Locate the cell with the specified text and output its (X, Y) center coordinate. 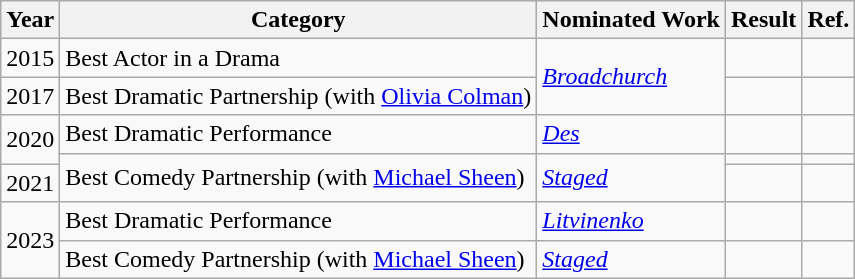
Category (298, 20)
Result (763, 20)
2015 (30, 58)
Des (632, 134)
Best Dramatic Partnership (with Olivia Colman) (298, 96)
Broadchurch (632, 77)
Litvinenko (632, 221)
2021 (30, 183)
2023 (30, 240)
Ref. (828, 20)
Year (30, 20)
2020 (30, 140)
Nominated Work (632, 20)
2017 (30, 96)
Best Actor in a Drama (298, 58)
